From the cell containing the given text, extract its center point as (x, y) coordinate. 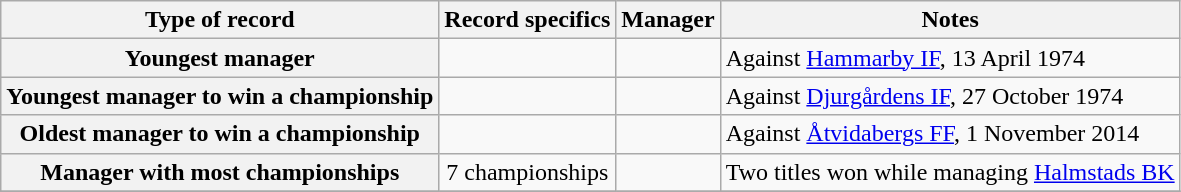
Against Hammarby IF, 13 April 1974 (950, 58)
Type of record (220, 20)
Two titles won while managing Halmstads BK (950, 172)
Manager with most championships (220, 172)
Oldest manager to win a championship (220, 134)
Against Åtvidabergs FF, 1 November 2014 (950, 134)
Youngest manager (220, 58)
Record specifics (528, 20)
Notes (950, 20)
Against Djurgårdens IF, 27 October 1974 (950, 96)
7 championships (528, 172)
Youngest manager to win a championship (220, 96)
Manager (668, 20)
